Capture the cell that displays the provided text and extract its [X, Y] central coordinate. 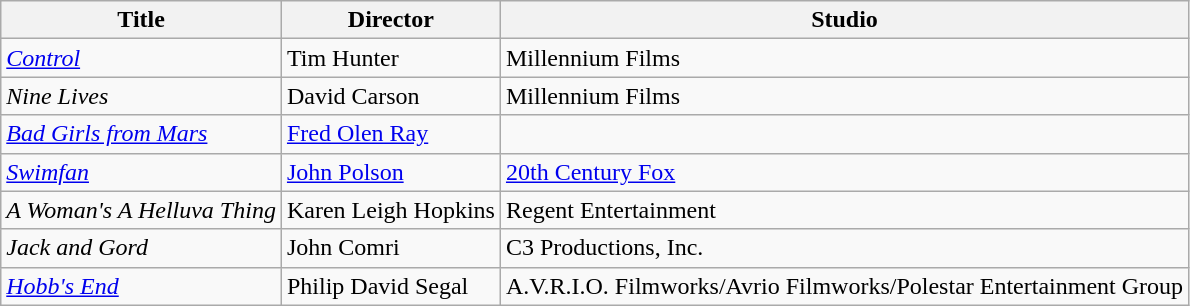
Hobb's End [142, 286]
A.V.R.I.O. Filmworks/Avrio Filmworks/Polestar Entertainment Group [844, 286]
Tim Hunter [390, 58]
David Carson [390, 96]
Regent Entertainment [844, 210]
Title [142, 20]
Nine Lives [142, 96]
Fred Olen Ray [390, 134]
A Woman's A Helluva Thing [142, 210]
Karen Leigh Hopkins [390, 210]
Studio [844, 20]
Swimfan [142, 172]
C3 Productions, Inc. [844, 248]
Control [142, 58]
John Polson [390, 172]
Philip David Segal [390, 286]
John Comri [390, 248]
20th Century Fox [844, 172]
Jack and Gord [142, 248]
Bad Girls from Mars [142, 134]
Director [390, 20]
